Output the [x, y] coordinate of the center of the cell containing the given text.  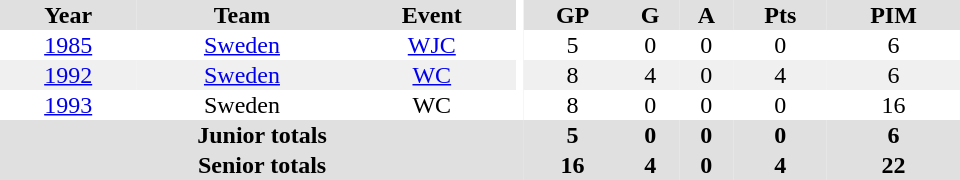
1993 [68, 105]
A [706, 15]
G [650, 15]
Senior totals [262, 165]
Pts [781, 15]
WJC [432, 45]
1985 [68, 45]
GP [572, 15]
PIM [894, 15]
Junior totals [262, 135]
Team [242, 15]
1992 [68, 75]
Year [68, 15]
22 [894, 165]
Event [432, 15]
